Identify which cell holds the provided text, then report its [X, Y] central coordinate. 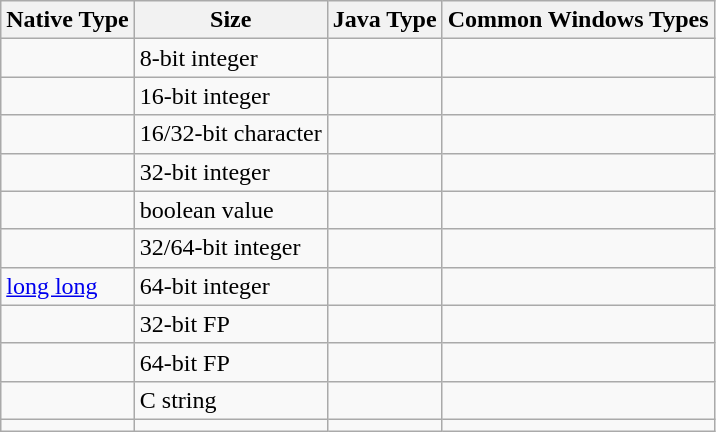
C string [230, 400]
32-bit integer [230, 172]
16/32-bit character [230, 134]
64-bit integer [230, 286]
16-bit integer [230, 96]
32/64-bit integer [230, 248]
long long [68, 286]
8-bit integer [230, 58]
Native Type [68, 20]
Common Windows Types [578, 20]
Java Type [384, 20]
Size [230, 20]
boolean value [230, 210]
64-bit FP [230, 362]
32-bit FP [230, 324]
